Scan for the cell matching the given text and deliver its (x, y) coordinate at center. 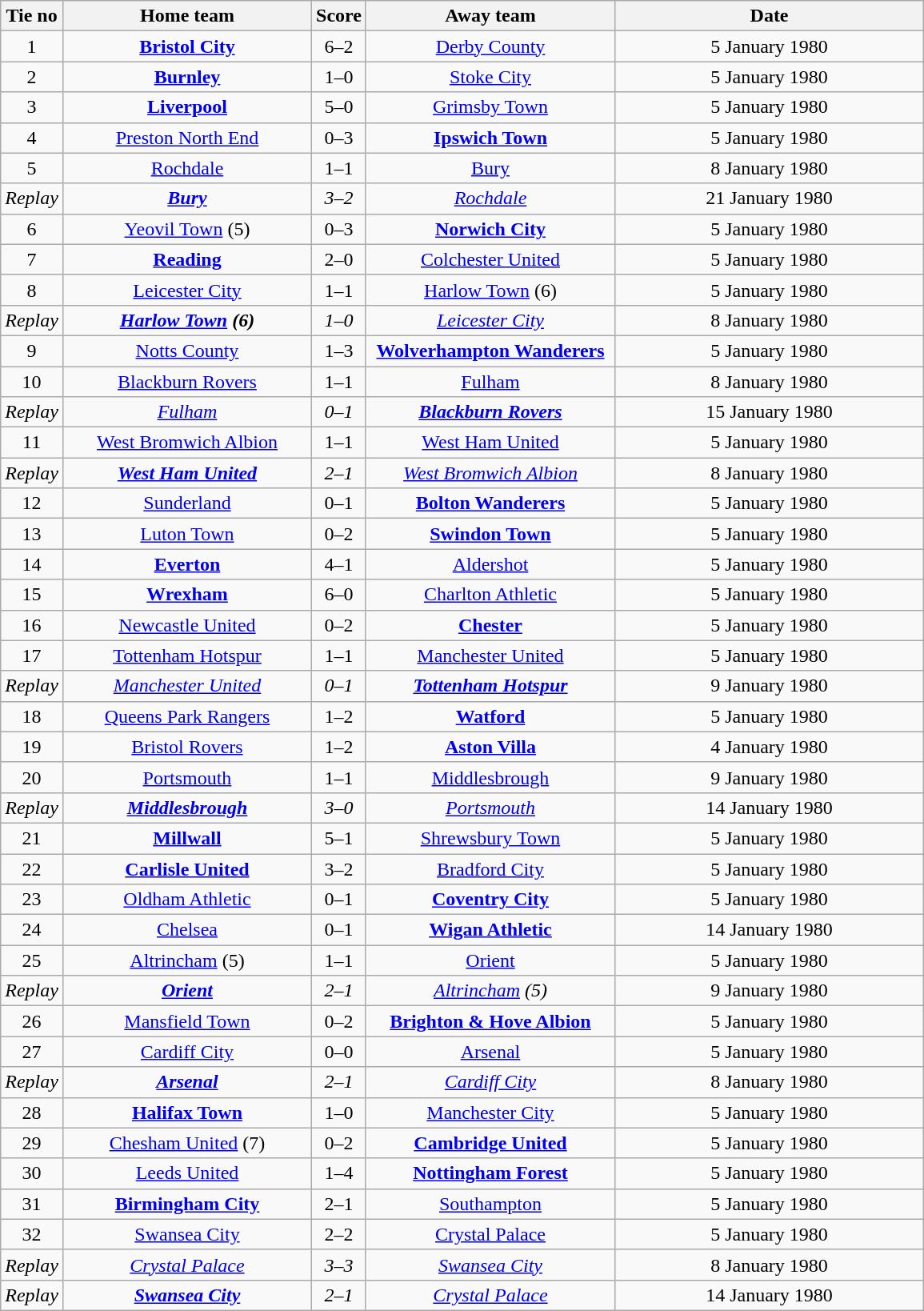
Away team (490, 16)
Bristol City (187, 46)
Score (339, 16)
18 (32, 716)
21 (32, 838)
Birmingham City (187, 1204)
4 (32, 138)
13 (32, 534)
Burnley (187, 77)
28 (32, 1113)
10 (32, 382)
9 (32, 351)
3–0 (339, 808)
24 (32, 930)
12 (32, 503)
Luton Town (187, 534)
Brighton & Hove Albion (490, 1021)
5 (32, 168)
30 (32, 1173)
Grimsby Town (490, 107)
Bristol Rovers (187, 747)
Liverpool (187, 107)
32 (32, 1234)
1 (32, 46)
Sunderland (187, 503)
7 (32, 259)
31 (32, 1204)
Colchester United (490, 259)
Southampton (490, 1204)
Aldershot (490, 564)
23 (32, 900)
Derby County (490, 46)
6 (32, 229)
Swindon Town (490, 534)
Charlton Athletic (490, 595)
Notts County (187, 351)
2 (32, 77)
26 (32, 1021)
Norwich City (490, 229)
Coventry City (490, 900)
14 (32, 564)
Aston Villa (490, 747)
Newcastle United (187, 625)
5–0 (339, 107)
15 (32, 595)
5–1 (339, 838)
Ipswich Town (490, 138)
16 (32, 625)
Carlisle United (187, 868)
Bolton Wanderers (490, 503)
Chelsea (187, 930)
Chester (490, 625)
8 (32, 290)
15 January 1980 (770, 412)
1–4 (339, 1173)
Chesham United (7) (187, 1143)
27 (32, 1052)
17 (32, 655)
3–3 (339, 1265)
6–2 (339, 46)
Yeovil Town (5) (187, 229)
2–2 (339, 1234)
Shrewsbury Town (490, 838)
Bradford City (490, 868)
Millwall (187, 838)
Reading (187, 259)
Tie no (32, 16)
20 (32, 777)
Mansfield Town (187, 1021)
Cambridge United (490, 1143)
22 (32, 868)
4–1 (339, 564)
4 January 1980 (770, 747)
Date (770, 16)
Wolverhampton Wanderers (490, 351)
0–0 (339, 1052)
Oldham Athletic (187, 900)
Halifax Town (187, 1113)
Everton (187, 564)
Preston North End (187, 138)
29 (32, 1143)
1–3 (339, 351)
3 (32, 107)
Manchester City (490, 1113)
Watford (490, 716)
6–0 (339, 595)
21 January 1980 (770, 198)
Queens Park Rangers (187, 716)
25 (32, 960)
Leeds United (187, 1173)
11 (32, 443)
Wrexham (187, 595)
Wigan Athletic (490, 930)
Nottingham Forest (490, 1173)
Stoke City (490, 77)
Home team (187, 16)
2–0 (339, 259)
19 (32, 747)
